Identify which cell holds the provided text, then report its [x, y] central coordinate. 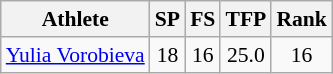
SP [168, 19]
25.0 [246, 55]
Yulia Vorobieva [76, 55]
FS [202, 19]
Rank [302, 19]
18 [168, 55]
Athlete [76, 19]
TFP [246, 19]
